Extract the (x, y) coordinate from the center of the cell holding the provided text.  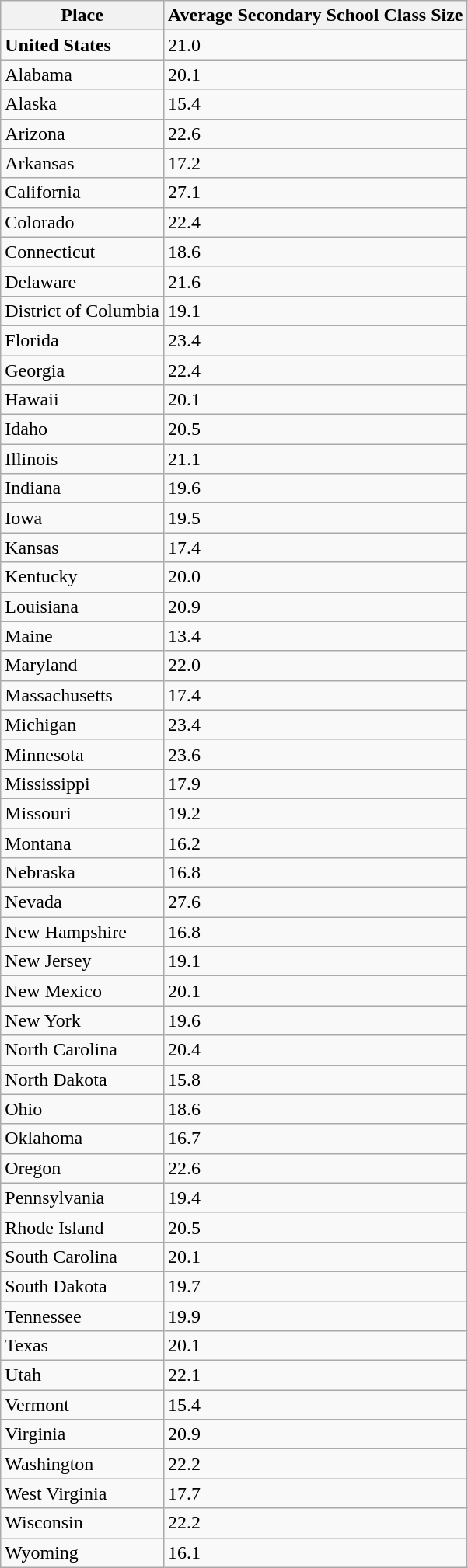
New Hampshire (82, 932)
Maryland (82, 666)
Arkansas (82, 163)
17.2 (316, 163)
Hawaii (82, 400)
Wisconsin (82, 1523)
16.2 (316, 843)
19.4 (316, 1198)
Rhode Island (82, 1227)
Oregon (82, 1168)
North Dakota (82, 1080)
Missouri (82, 813)
Washington (82, 1464)
Place (82, 16)
North Carolina (82, 1050)
19.2 (316, 813)
27.1 (316, 193)
Florida (82, 340)
Connecticut (82, 252)
Colorado (82, 222)
Pennsylvania (82, 1198)
16.1 (316, 1552)
Michigan (82, 725)
27.6 (316, 902)
22.0 (316, 666)
District of Columbia (82, 311)
23.6 (316, 754)
Iowa (82, 518)
Ohio (82, 1109)
New York (82, 1020)
21.1 (316, 459)
Vermont (82, 1405)
Idaho (82, 429)
Oklahoma (82, 1139)
Delaware (82, 281)
New Mexico (82, 991)
Mississippi (82, 784)
Arizona (82, 134)
Alaska (82, 104)
16.7 (316, 1139)
19.9 (316, 1316)
West Virginia (82, 1493)
California (82, 193)
21.6 (316, 281)
Georgia (82, 370)
Alabama (82, 75)
Maine (82, 636)
Virginia (82, 1434)
Indiana (82, 488)
20.4 (316, 1050)
19.7 (316, 1286)
Wyoming (82, 1552)
Kentucky (82, 577)
Illinois (82, 459)
United States (82, 45)
Nevada (82, 902)
15.8 (316, 1080)
19.5 (316, 518)
21.0 (316, 45)
Louisiana (82, 607)
South Carolina (82, 1257)
Minnesota (82, 754)
Montana (82, 843)
Average Secondary School Class Size (316, 16)
Nebraska (82, 873)
South Dakota (82, 1286)
17.9 (316, 784)
Tennessee (82, 1316)
17.7 (316, 1493)
20.0 (316, 577)
22.1 (316, 1375)
Kansas (82, 548)
Massachusetts (82, 695)
13.4 (316, 636)
Texas (82, 1346)
Utah (82, 1375)
New Jersey (82, 961)
